Locate the cell with the specified text and output its [x, y] center coordinate. 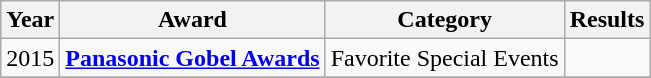
2015 [30, 58]
Award [192, 20]
Results [607, 20]
Panasonic Gobel Awards [192, 58]
Favorite Special Events [444, 58]
Year [30, 20]
Category [444, 20]
